Determine the (x, y) coordinate at the center of the cell enclosing the given text.  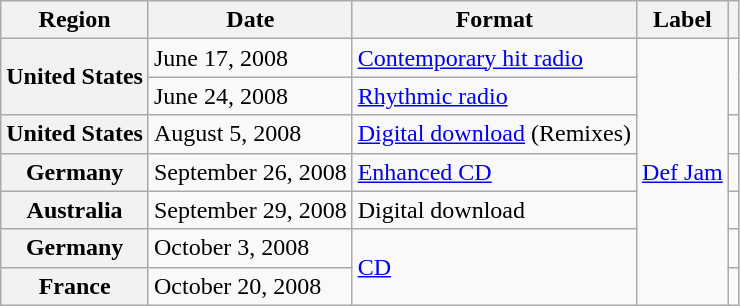
Date (250, 20)
September 29, 2008 (250, 210)
France (75, 286)
June 24, 2008 (250, 96)
Label (683, 20)
Region (75, 20)
August 5, 2008 (250, 134)
June 17, 2008 (250, 58)
Contemporary hit radio (494, 58)
Australia (75, 210)
Enhanced CD (494, 172)
CD (494, 267)
Format (494, 20)
October 20, 2008 (250, 286)
Digital download (Remixes) (494, 134)
Def Jam (683, 172)
September 26, 2008 (250, 172)
Digital download (494, 210)
October 3, 2008 (250, 248)
Rhythmic radio (494, 96)
